For the text-containing cell, return its midpoint in (X, Y) coordinate format. 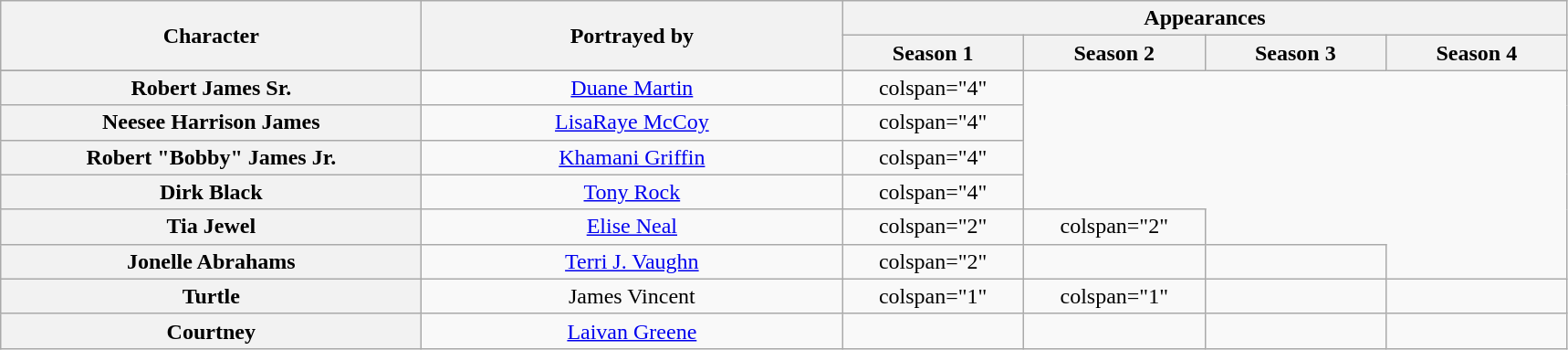
Elise Neal (632, 227)
Courtney (212, 331)
Robert James Sr. (212, 88)
James Vincent (632, 296)
Season 2 (1113, 53)
Khamani Griffin (632, 157)
Appearances (1205, 18)
Neesee Harrison James (212, 122)
Character (212, 36)
Jonelle Abrahams (212, 261)
Season 1 (933, 53)
LisaRaye McCoy (632, 122)
Duane Martin (632, 88)
Portrayed by (632, 36)
Terri J. Vaughn (632, 261)
Robert "Bobby" James Jr. (212, 157)
Tony Rock (632, 192)
Season 4 (1477, 53)
Season 3 (1296, 53)
Dirk Black (212, 192)
Laivan Greene (632, 331)
Tia Jewel (212, 227)
Turtle (212, 296)
